Return the [X, Y] coordinate for the center point of the cell that contains the specified text.  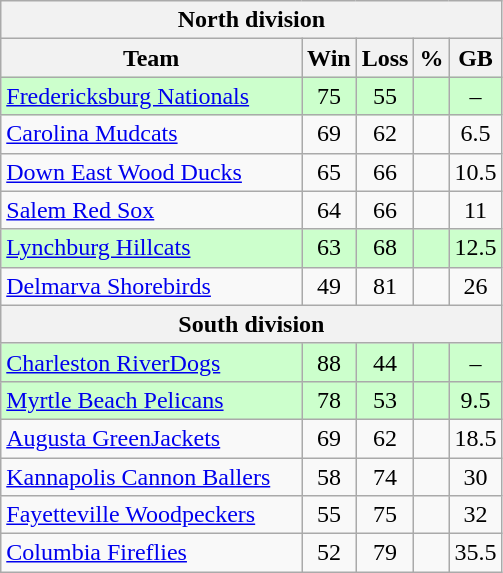
35.5 [476, 553]
58 [330, 477]
GB [476, 58]
Salem Red Sox [152, 210]
78 [330, 400]
11 [476, 210]
South division [252, 324]
9.5 [476, 400]
Carolina Mudcats [152, 134]
Myrtle Beach Pelicans [152, 400]
Delmarva Shorebirds [152, 286]
68 [385, 248]
Fredericksburg Nationals [152, 96]
12.5 [476, 248]
Loss [385, 58]
52 [330, 553]
88 [330, 362]
79 [385, 553]
Fayetteville Woodpeckers [152, 515]
10.5 [476, 172]
Augusta GreenJackets [152, 438]
Win [330, 58]
6.5 [476, 134]
Team [152, 58]
Charleston RiverDogs [152, 362]
44 [385, 362]
Kannapolis Cannon Ballers [152, 477]
32 [476, 515]
30 [476, 477]
49 [330, 286]
North division [252, 20]
18.5 [476, 438]
53 [385, 400]
% [432, 58]
81 [385, 286]
Columbia Fireflies [152, 553]
63 [330, 248]
74 [385, 477]
65 [330, 172]
26 [476, 286]
Down East Wood Ducks [152, 172]
Lynchburg Hillcats [152, 248]
64 [330, 210]
